Return the (x, y) coordinate for the center point of the cell that contains the specified text.  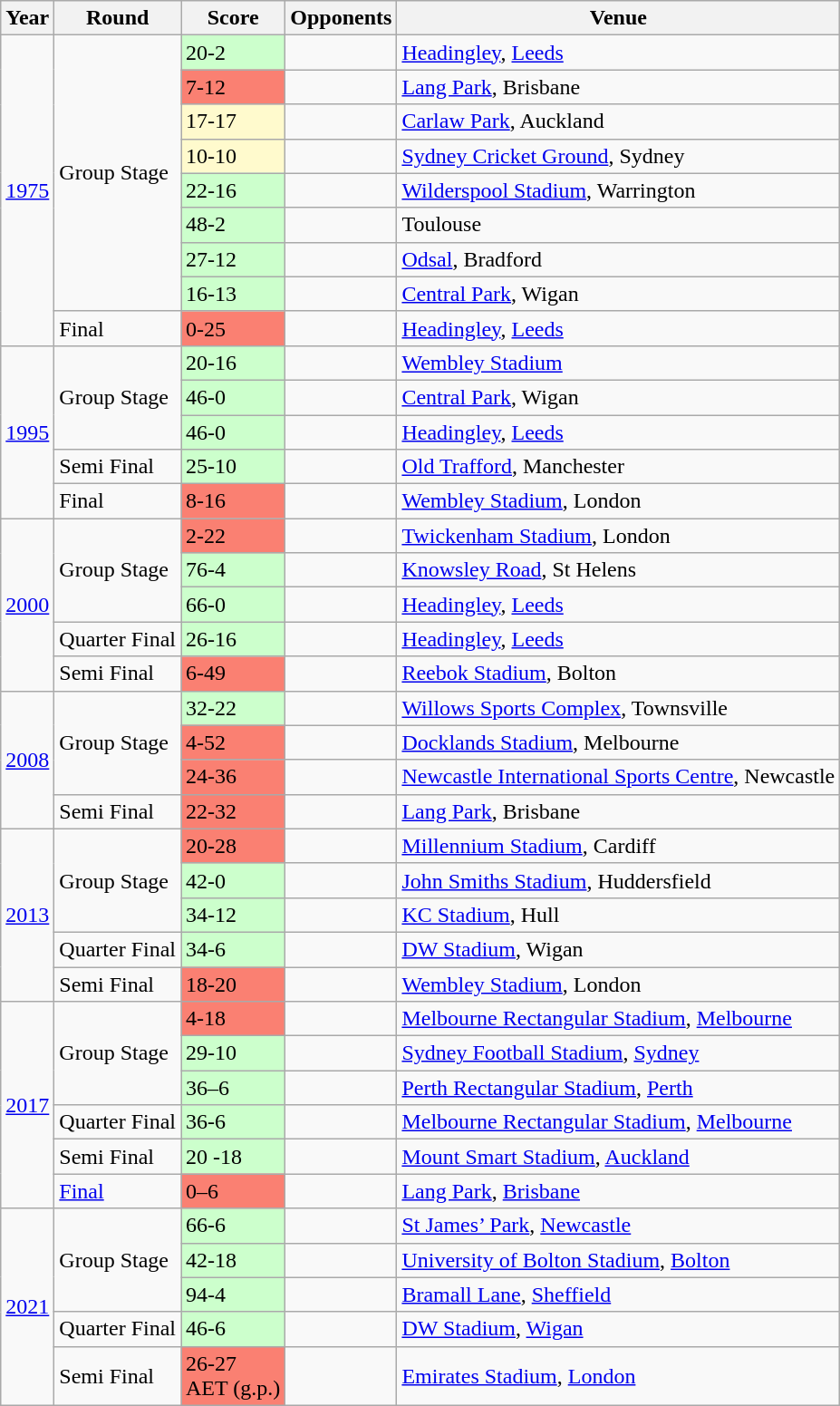
Round (118, 18)
Toulouse (618, 225)
29-10 (234, 1053)
20-2 (234, 53)
Emirates Stadium, London (618, 1376)
46-6 (234, 1329)
22-32 (234, 811)
36–6 (234, 1088)
Venue (618, 18)
4-18 (234, 1019)
Opponents (341, 18)
1995 (27, 431)
Odsal, Bradford (618, 259)
Bramall Lane, Sheffield (618, 1294)
26-27AET (g.p.) (234, 1376)
42-18 (234, 1260)
22-16 (234, 190)
6-49 (234, 674)
Sydney Cricket Ground, Sydney (618, 156)
Wilderspool Stadium, Warrington (618, 190)
Mount Smart Stadium, Auckland (618, 1157)
34-6 (234, 949)
7-12 (234, 87)
8-16 (234, 501)
0–6 (234, 1191)
66-6 (234, 1226)
42-0 (234, 880)
17-17 (234, 121)
16-13 (234, 294)
University of Bolton Stadium, Bolton (618, 1260)
25-10 (234, 467)
27-12 (234, 259)
Wembley Stadium (618, 363)
Score (234, 18)
2013 (27, 915)
18-20 (234, 984)
94-4 (234, 1294)
Millennium Stadium, Cardiff (618, 846)
Twickenham Stadium, London (618, 536)
26-16 (234, 639)
John Smiths Stadium, Huddersfield (618, 880)
Willows Sports Complex, Townsville (618, 708)
20-28 (234, 846)
Old Trafford, Manchester (618, 467)
4-52 (234, 742)
2-22 (234, 536)
66-0 (234, 605)
2017 (27, 1105)
2008 (27, 760)
Reebok Stadium, Bolton (618, 674)
34-12 (234, 915)
32-22 (234, 708)
Carlaw Park, Auckland (618, 121)
0-25 (234, 328)
24-36 (234, 777)
20-16 (234, 363)
Perth Rectangular Stadium, Perth (618, 1088)
2000 (27, 605)
Knowsley Road, St Helens (618, 570)
Newcastle International Sports Centre, Newcastle (618, 777)
20 -18 (234, 1157)
Docklands Stadium, Melbourne (618, 742)
1975 (27, 190)
St James’ Park, Newcastle (618, 1226)
2021 (27, 1307)
KC Stadium, Hull (618, 915)
10-10 (234, 156)
Sydney Football Stadium, Sydney (618, 1053)
36-6 (234, 1122)
76-4 (234, 570)
48-2 (234, 225)
Year (27, 18)
